For the text-containing cell, return its midpoint in (x, y) coordinate format. 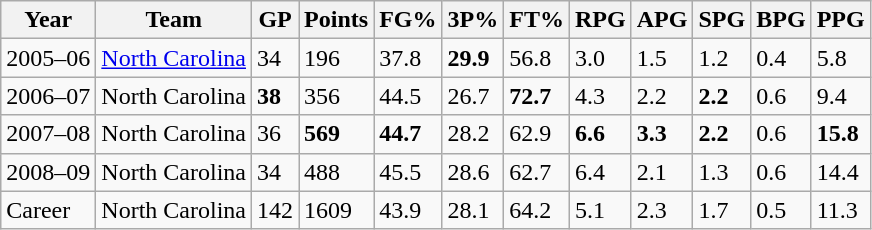
PPG (840, 20)
FT% (537, 20)
3.3 (662, 134)
72.7 (537, 96)
44.5 (408, 96)
6.4 (601, 172)
3P% (473, 20)
569 (336, 134)
15.8 (840, 134)
38 (276, 96)
43.9 (408, 210)
356 (336, 96)
11.3 (840, 210)
6.6 (601, 134)
1.2 (722, 58)
Career (48, 210)
36 (276, 134)
488 (336, 172)
Year (48, 20)
28.1 (473, 210)
28.2 (473, 134)
1609 (336, 210)
0.5 (781, 210)
2005–06 (48, 58)
44.7 (408, 134)
5.1 (601, 210)
28.6 (473, 172)
3.0 (601, 58)
9.4 (840, 96)
26.7 (473, 96)
1.3 (722, 172)
64.2 (537, 210)
RPG (601, 20)
GP (276, 20)
APG (662, 20)
4.3 (601, 96)
2007–08 (48, 134)
0.4 (781, 58)
FG% (408, 20)
2006–07 (48, 96)
2008–09 (48, 172)
1.5 (662, 58)
37.8 (408, 58)
SPG (722, 20)
5.8 (840, 58)
Team (174, 20)
14.4 (840, 172)
56.8 (537, 58)
196 (336, 58)
1.7 (722, 210)
BPG (781, 20)
62.9 (537, 134)
29.9 (473, 58)
45.5 (408, 172)
62.7 (537, 172)
2.3 (662, 210)
142 (276, 210)
Points (336, 20)
2.1 (662, 172)
